For the text-containing cell, return its midpoint in (X, Y) coordinate format. 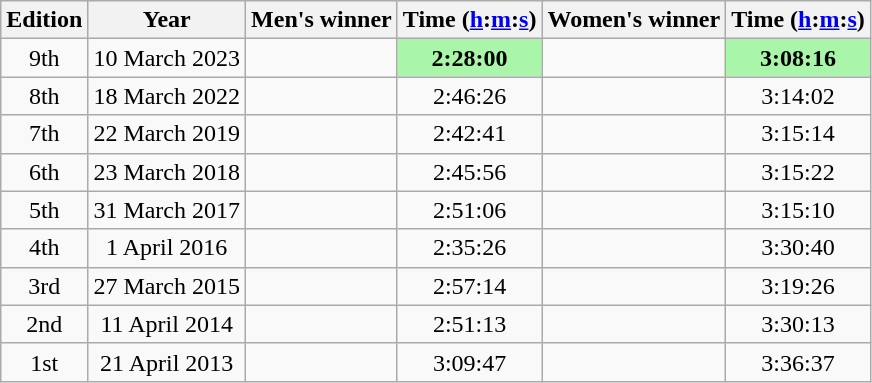
6th (44, 172)
7th (44, 134)
22 March 2019 (167, 134)
3:08:16 (798, 58)
2:57:14 (470, 286)
2:45:56 (470, 172)
2:28:00 (470, 58)
9th (44, 58)
3:15:22 (798, 172)
Year (167, 20)
2:35:26 (470, 248)
2:51:06 (470, 210)
3:36:37 (798, 362)
2nd (44, 324)
5th (44, 210)
3:09:47 (470, 362)
11 April 2014 (167, 324)
Edition (44, 20)
23 March 2018 (167, 172)
1st (44, 362)
3:15:14 (798, 134)
2:51:13 (470, 324)
Women's winner (634, 20)
31 March 2017 (167, 210)
Men's winner (322, 20)
4th (44, 248)
27 March 2015 (167, 286)
1 April 2016 (167, 248)
3:30:13 (798, 324)
18 March 2022 (167, 96)
8th (44, 96)
3:14:02 (798, 96)
3:19:26 (798, 286)
2:46:26 (470, 96)
3rd (44, 286)
3:15:10 (798, 210)
2:42:41 (470, 134)
10 March 2023 (167, 58)
21 April 2013 (167, 362)
3:30:40 (798, 248)
